Identify which cell holds the provided text, then report its (X, Y) central coordinate. 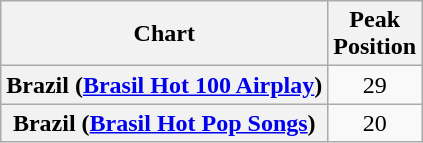
29 (375, 85)
Brazil (Brasil Hot Pop Songs) (164, 123)
Chart (164, 34)
Brazil (Brasil Hot 100 Airplay) (164, 85)
20 (375, 123)
PeakPosition (375, 34)
